Provide the (x, y) coordinate of the cell's center where the given text is located.  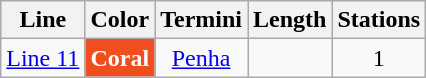
Stations (379, 20)
Length (290, 20)
Coral (120, 58)
Line (43, 20)
Penha (202, 58)
Color (120, 20)
Line 11 (43, 58)
1 (379, 58)
Termini (202, 20)
